Scan for the cell matching the given text and deliver its [X, Y] coordinate at center. 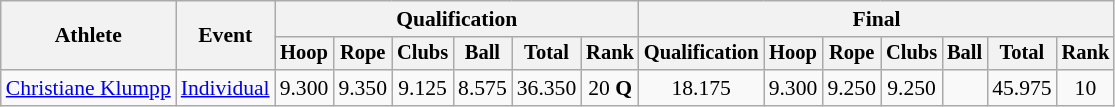
Final [876, 19]
36.350 [546, 88]
20 Q [610, 88]
9.125 [422, 88]
18.175 [702, 88]
Christiane Klumpp [88, 88]
9.350 [362, 88]
10 [1086, 88]
8.575 [482, 88]
Athlete [88, 36]
45.975 [1022, 88]
Individual [226, 88]
Event [226, 36]
